Determine the (x, y) coordinate at the center of the cell enclosing the given text.  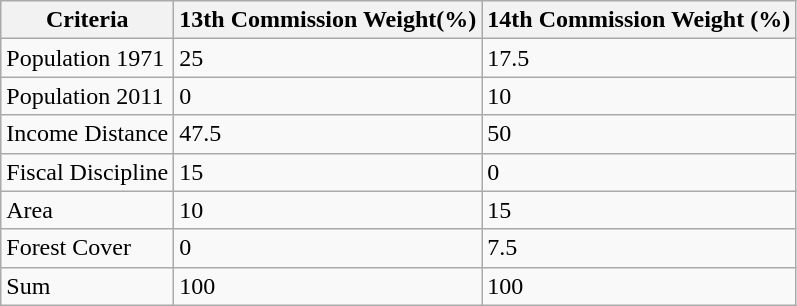
Income Distance (88, 134)
Criteria (88, 20)
Sum (88, 286)
Population 1971 (88, 58)
Fiscal Discipline (88, 172)
17.5 (639, 58)
Population 2011 (88, 96)
14th Commission Weight (%) (639, 20)
25 (328, 58)
Forest Cover (88, 248)
47.5 (328, 134)
50 (639, 134)
7.5 (639, 248)
Area (88, 210)
13th Commission Weight(%) (328, 20)
